Detect which cell encompasses the target text, then output its (X, Y) center coordinate. 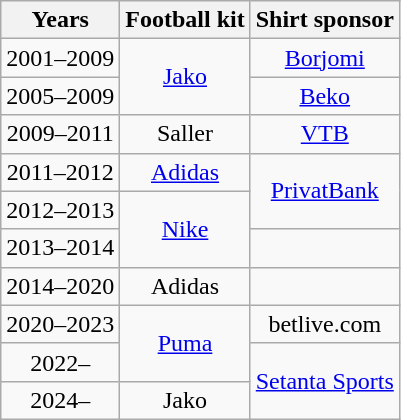
2012–2013 (60, 210)
2022– (60, 362)
2020–2023 (60, 324)
2024– (60, 400)
Setanta Sports (324, 381)
Years (60, 20)
2001–2009 (60, 58)
Shirt sponsor (324, 20)
2005–2009 (60, 96)
Borjomi (324, 58)
2014–2020 (60, 286)
PrivatBank (324, 191)
2009–2011 (60, 134)
Football kit (185, 20)
2013–2014 (60, 248)
Nike (185, 229)
2011–2012 (60, 172)
Saller (185, 134)
Puma (185, 343)
VTB (324, 134)
betlive.com (324, 324)
Beko (324, 96)
